Output the (x, y) coordinate of the center of the cell containing the given text.  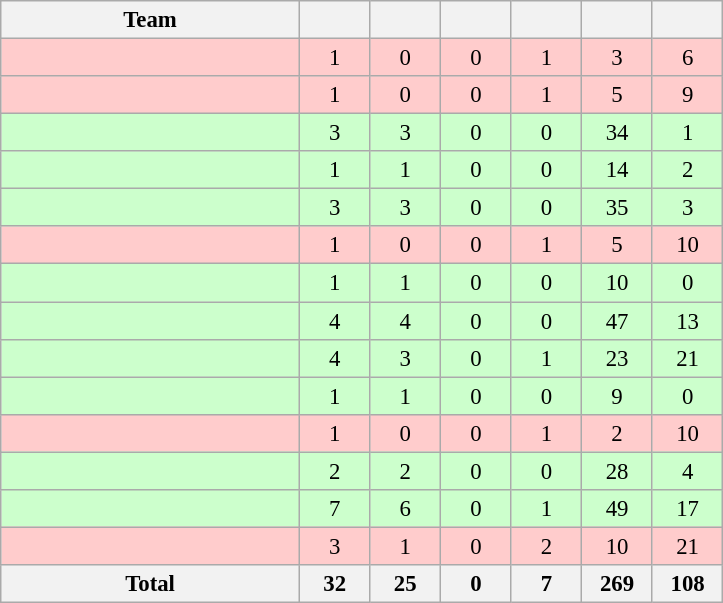
49 (618, 509)
32 (334, 584)
13 (688, 321)
14 (618, 170)
34 (618, 133)
35 (618, 208)
28 (618, 471)
Total (150, 584)
47 (618, 321)
Team (150, 20)
17 (688, 509)
269 (618, 584)
25 (406, 584)
23 (618, 358)
108 (688, 584)
